Pinpoint the cell where the given text exists, returning its [x, y] midpoint coordinate. 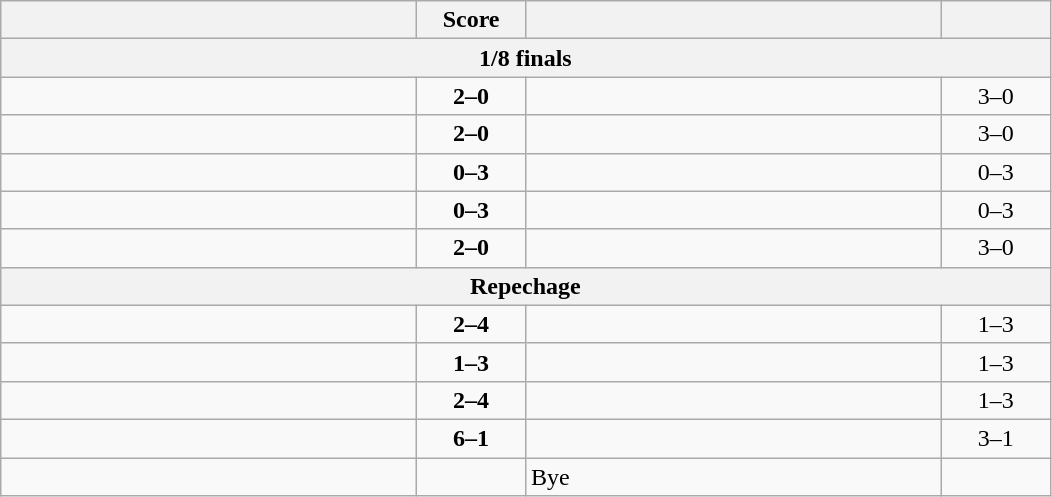
Score [472, 20]
3–1 [996, 438]
Bye [733, 477]
6–1 [472, 438]
Repechage [526, 286]
1/8 finals [526, 58]
